For the text-containing cell, return its midpoint in (X, Y) coordinate format. 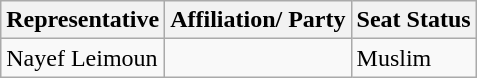
Seat Status (414, 20)
Affiliation/ Party (258, 20)
Representative (83, 20)
Muslim (414, 58)
Nayef Leimoun (83, 58)
